Identify which cell holds the provided text, then report its (X, Y) central coordinate. 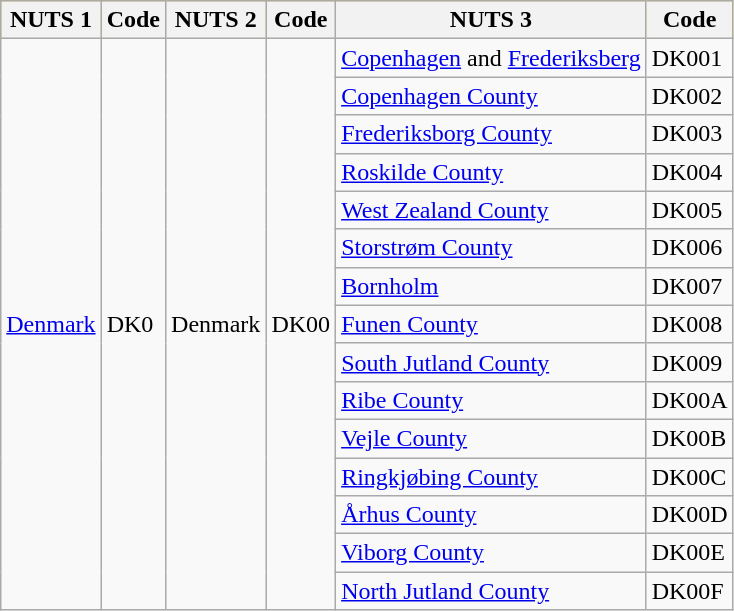
DK00B (690, 438)
DK00E (690, 553)
Copenhagen and Frederiksberg (492, 58)
Vejle County (492, 438)
DK002 (690, 96)
DK00 (301, 324)
DK00C (690, 477)
DK00F (690, 591)
Frederiksborg County (492, 134)
DK009 (690, 362)
NUTS 1 (51, 20)
South Jutland County (492, 362)
West Zealand County (492, 210)
North Jutland County (492, 591)
Ringkjøbing County (492, 477)
Ribe County (492, 400)
Funen County (492, 324)
DK008 (690, 324)
Bornholm (492, 286)
Storstrøm County (492, 248)
DK0 (133, 324)
Viborg County (492, 553)
NUTS 3 (492, 20)
DK00A (690, 400)
NUTS 2 (216, 20)
DK004 (690, 172)
DK001 (690, 58)
DK00D (690, 515)
DK003 (690, 134)
DK006 (690, 248)
Copenhagen County (492, 96)
Århus County (492, 515)
DK005 (690, 210)
Roskilde County (492, 172)
DK007 (690, 286)
